For the text-containing cell, return its midpoint in [x, y] coordinate format. 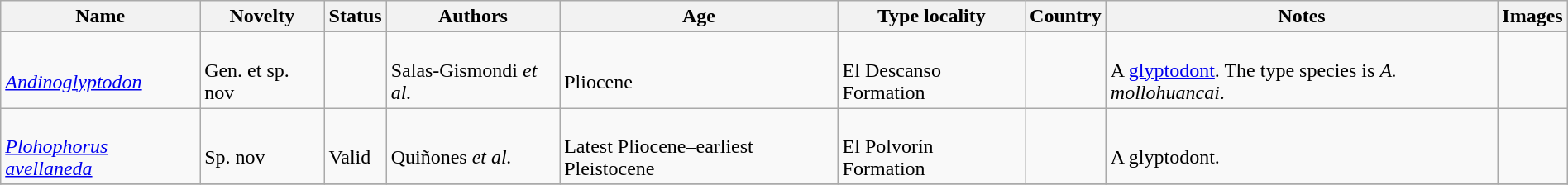
Salas-Gismondi et al. [473, 70]
Gen. et sp. nov [262, 70]
El Descanso Formation [931, 70]
Latest Pliocene–earliest Pleistocene [699, 146]
Novelty [262, 17]
Country [1066, 17]
Type locality [931, 17]
Notes [1302, 17]
Plohophorus avellaneda [101, 146]
A glyptodont. The type species is A. mollohuancai. [1302, 70]
Status [356, 17]
Sp. nov [262, 146]
Age [699, 17]
Pliocene [699, 70]
El Polvorín Formation [931, 146]
A glyptodont. [1302, 146]
Images [1532, 17]
Andinoglyptodon [101, 70]
Valid [356, 146]
Authors [473, 17]
Name [101, 17]
Quiñones et al. [473, 146]
